Extract the (X, Y) coordinate from the center of the cell holding the provided text.  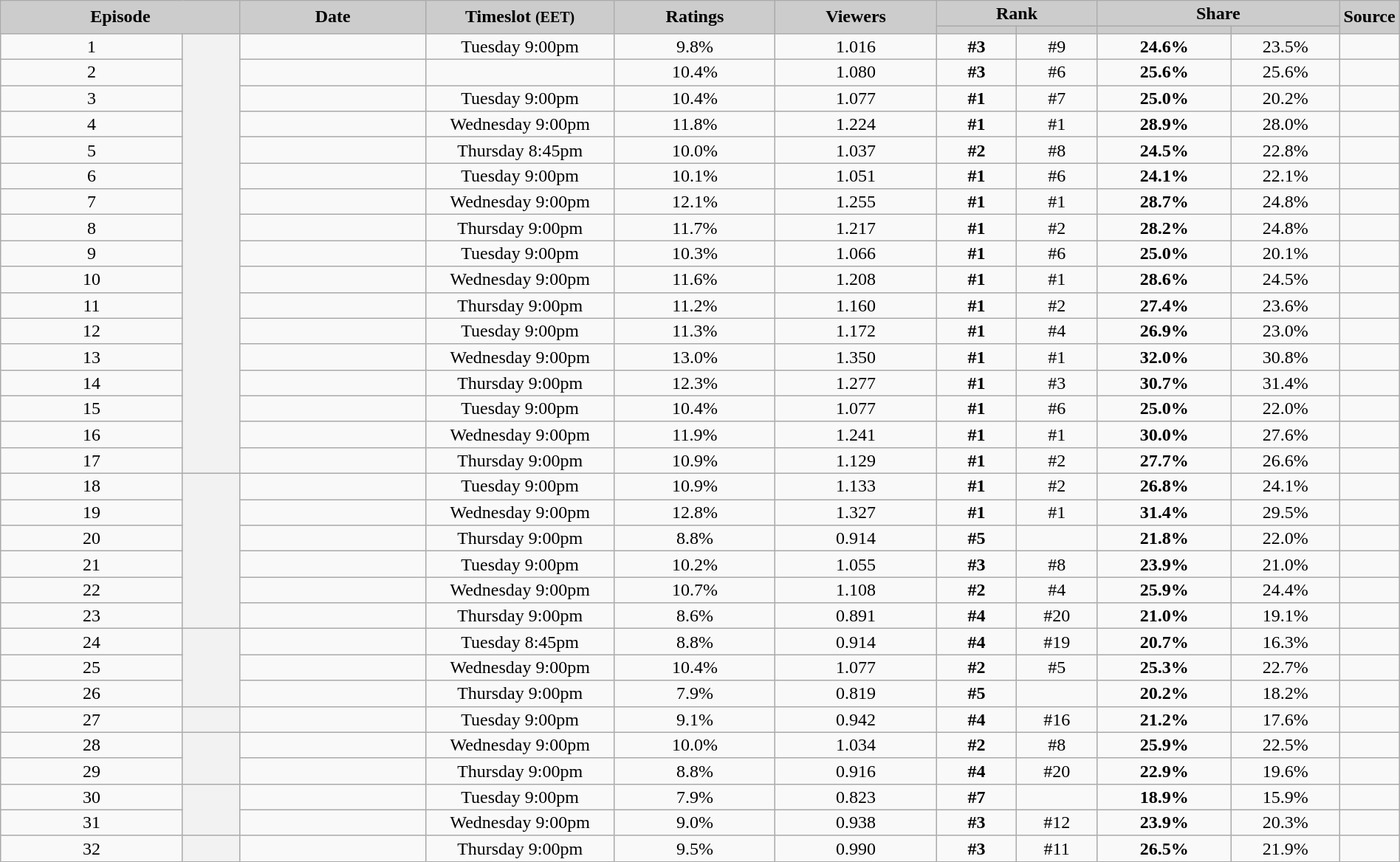
0.823 (856, 797)
1.217 (856, 227)
10.1% (695, 176)
22.9% (1164, 770)
24.6% (1164, 46)
21.8% (1164, 539)
0.990 (856, 849)
1.051 (856, 176)
9 (92, 254)
23.0% (1286, 331)
1.277 (856, 382)
11.7% (695, 227)
16.3% (1286, 642)
23 (92, 616)
21.2% (1164, 719)
1.066 (856, 254)
6 (92, 176)
28.0% (1286, 124)
26 (92, 694)
19.1% (1286, 616)
23.5% (1286, 46)
27 (92, 719)
0.938 (856, 822)
18.9% (1164, 797)
12 (92, 331)
32.0% (1164, 357)
7 (92, 202)
8.6% (695, 616)
30 (92, 797)
10.3% (695, 254)
26.9% (1164, 331)
29 (92, 770)
1 (92, 46)
11.2% (695, 306)
5 (92, 151)
18 (92, 487)
22.8% (1286, 151)
1.208 (856, 279)
26.8% (1164, 487)
Share (1218, 13)
32 (92, 849)
15.9% (1286, 797)
Tuesday 8:45pm (520, 642)
#16 (1057, 719)
18.2% (1286, 694)
1.241 (856, 434)
10 (92, 279)
Viewers (856, 18)
1.172 (856, 331)
28.2% (1164, 227)
1.129 (856, 461)
28.6% (1164, 279)
26.6% (1286, 461)
19.6% (1286, 770)
11.6% (695, 279)
0.916 (856, 770)
13 (92, 357)
29.5% (1286, 512)
27.4% (1164, 306)
17.6% (1286, 719)
0.891 (856, 616)
0.942 (856, 719)
#12 (1057, 822)
Timeslot (EET) (520, 18)
28.7% (1164, 202)
30.0% (1164, 434)
22 (92, 590)
15 (92, 409)
1.327 (856, 512)
#9 (1057, 46)
26.5% (1164, 849)
11 (92, 306)
27.7% (1164, 461)
Source (1369, 18)
25 (92, 667)
24 (92, 642)
30.8% (1286, 357)
Rank (1017, 13)
1.160 (856, 306)
Episode (120, 18)
#19 (1057, 642)
22.1% (1286, 176)
1.080 (856, 72)
21 (92, 564)
31 (92, 822)
0.819 (856, 694)
20.7% (1164, 642)
9.8% (695, 46)
19 (92, 512)
28 (92, 745)
11.9% (695, 434)
24.4% (1286, 590)
13.0% (695, 357)
Ratings (695, 18)
10.2% (695, 564)
17 (92, 461)
20 (92, 539)
Thursday 8:45pm (520, 151)
Date (332, 18)
9.1% (695, 719)
14 (92, 382)
1.016 (856, 46)
30.7% (1164, 382)
23.6% (1286, 306)
1.034 (856, 745)
22.5% (1286, 745)
20.1% (1286, 254)
4 (92, 124)
2 (92, 72)
11.8% (695, 124)
10.7% (695, 590)
20.3% (1286, 822)
21.9% (1286, 849)
12.1% (695, 202)
27.6% (1286, 434)
16 (92, 434)
12.3% (695, 382)
22.7% (1286, 667)
1.055 (856, 564)
25.3% (1164, 667)
1.224 (856, 124)
9.0% (695, 822)
28.9% (1164, 124)
9.5% (695, 849)
11.3% (695, 331)
3 (92, 99)
1.037 (856, 151)
1.255 (856, 202)
1.133 (856, 487)
12.8% (695, 512)
#11 (1057, 849)
8 (92, 227)
1.350 (856, 357)
1.108 (856, 590)
